Determine the (x, y) coordinate at the center of the cell enclosing the given text.  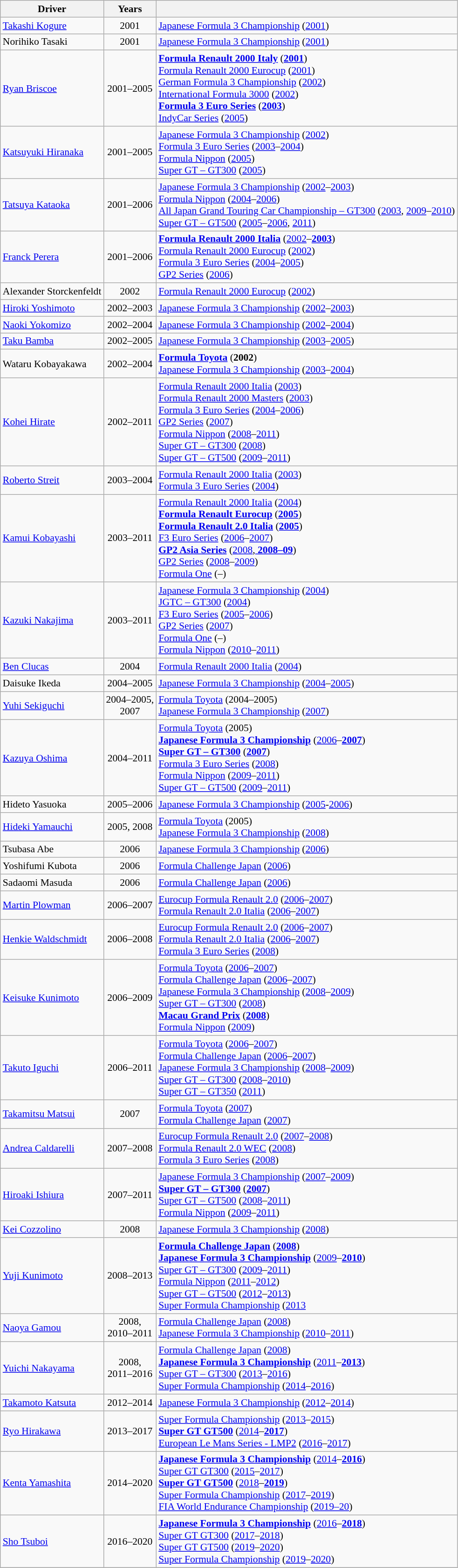
Japanese Formula 3 Championship (2007–2009)Super GT – GT300 (2007)Super GT – GT500 (2008–2011)Formula Nippon (2009–2011) (307, 1195)
Takamitsu Matsui (52, 1114)
Yuji Kunimoto (52, 1276)
2005, 2008 (130, 827)
Formula Toyota (2005)Japanese Formula 3 Championship (2008) (307, 827)
Henkie Waldschmidt (52, 939)
Formula Toyota (2002)Japanese Formula 3 Championship (2003–2004) (307, 363)
Takashi Kogure (52, 26)
Martin Plowman (52, 905)
Daisuke Ikeda (52, 683)
Formula Toyota (2007)Formula Challenge Japan (2007) (307, 1114)
Eurocup Formula Renault 2.0 (2007–2008)Formula Renault 2.0 WEC (2008)Formula 3 Euro Series (2008) (307, 1148)
2008,2010–2011 (130, 1328)
2008–2013 (130, 1276)
Yoshifumi Kubota (52, 866)
2008,2011–2016 (130, 1368)
Takamoto Katsuta (52, 1403)
Japanese Formula 3 Championship (2008) (307, 1229)
2014–2020 (130, 1483)
Yuichi Nakayama (52, 1368)
Kei Cozzolino (52, 1229)
2016–2020 (130, 1541)
Japanese Formula 3 Championship (2005-2006) (307, 804)
2002–2003 (130, 308)
Ben Clucas (52, 667)
Wataru Kobayakawa (52, 363)
Japanese Formula 3 Championship (2012–2014) (307, 1403)
Japanese Formula 3 Championship (2002–2004) (307, 325)
2008 (130, 1229)
Ryan Briscoe (52, 89)
2007–2011 (130, 1195)
Japanese Formula 3 Championship (2016–2018)Super GT GT300 (2017–2018)Super GT GT500 (2019–2020)Super Formula Championship (2019–2020) (307, 1541)
Franck Perera (52, 257)
Formula Renault 2000 Italia (2002–2003)Formula Renault 2000 Eurocup (2002)Formula 3 Euro Series (2004–2005)GP2 Series (2006) (307, 257)
2013–2017 (130, 1431)
Ryo Hirakawa (52, 1431)
Formula Renault 2000 Italia (2004) (307, 667)
2004–2005,2007 (130, 705)
Japanese Formula 3 Championship (2002–2003) (307, 308)
2006–2008 (130, 939)
Kazuki Nakajima (52, 621)
2006–2011 (130, 1068)
Taku Bamba (52, 341)
Super Formula Championship (2013–2015)Super GT GT500 (2014–2017)European Le Mans Series - LMP2 (2016–2017) (307, 1431)
2002 (130, 292)
Naoki Yokomizo (52, 325)
Andrea Caldarelli (52, 1148)
2012–2014 (130, 1403)
Norihiko Tasaki (52, 42)
2007 (130, 1114)
Tsubasa Abe (52, 849)
Formula Challenge Japan (2008)Japanese Formula 3 Championship (2011–2013)Super GT – GT300 (2013–2016)Super Formula Championship (2014–2016) (307, 1368)
Japanese Formula 3 Championship (2003–2005) (307, 341)
Kohei Hirate (52, 422)
Takuto Iguchi (52, 1068)
Naoya Gamou (52, 1328)
Japanese Formula 3 Championship (2004–2005) (307, 683)
2004–2011 (130, 758)
2002–2005 (130, 341)
Years (130, 9)
2006–2007 (130, 905)
Alexander Storckenfeldt (52, 292)
2002–2011 (130, 422)
Hiroki Yoshimoto (52, 308)
2006–2009 (130, 998)
2004 (130, 667)
Driver (52, 9)
Eurocup Formula Renault 2.0 (2006–2007)Formula Renault 2.0 Italia (2006–2007)Formula 3 Euro Series (2008) (307, 939)
Eurocup Formula Renault 2.0 (2006–2007)Formula Renault 2.0 Italia (2006–2007) (307, 905)
Formula Challenge Japan (2008)Japanese Formula 3 Championship (2010–2011) (307, 1328)
2004–2005 (130, 683)
Hiroaki Ishiura (52, 1195)
Formula Renault 2000 Italia (2003)Formula 3 Euro Series (2004) (307, 480)
Yuhi Sekiguchi (52, 705)
Katsuyuki Hiranaka (52, 152)
Japanese Formula 3 Championship (2004)JGTC – GT300 (2004)F3 Euro Series (2005–2006)GP2 Series (2007)Formula One (–)Formula Nippon (2010–2011) (307, 621)
2007–2008 (130, 1148)
2003–2004 (130, 480)
Japanese Formula 3 Championship (2006) (307, 849)
Keisuke Kunimoto (52, 998)
Tatsuya Kataoka (52, 205)
Formula Toyota (2004–2005)Japanese Formula 3 Championship (2007) (307, 705)
Hideki Yamauchi (52, 827)
Kenta Yamashita (52, 1483)
Japanese Formula 3 Championship (2002)Formula 3 Euro Series (2003–2004)Formula Nippon (2005)Super GT – GT300 (2005) (307, 152)
2005–2006 (130, 804)
Hideto Yasuoka (52, 804)
Roberto Streit (52, 480)
Sadaomi Masuda (52, 883)
Formula Renault 2000 Eurocup (2002) (307, 292)
Kamui Kobayashi (52, 539)
Sho Tsuboi (52, 1541)
Kazuya Oshima (52, 758)
